Find where the given text appears and provide that cell's center as (X, Y) coordinate. 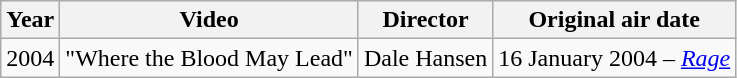
Director (425, 20)
2004 (30, 58)
16 January 2004 – Rage (614, 58)
Video (210, 20)
Original air date (614, 20)
Year (30, 20)
"Where the Blood May Lead" (210, 58)
Dale Hansen (425, 58)
